Detect which cell encompasses the target text, then output its (x, y) center coordinate. 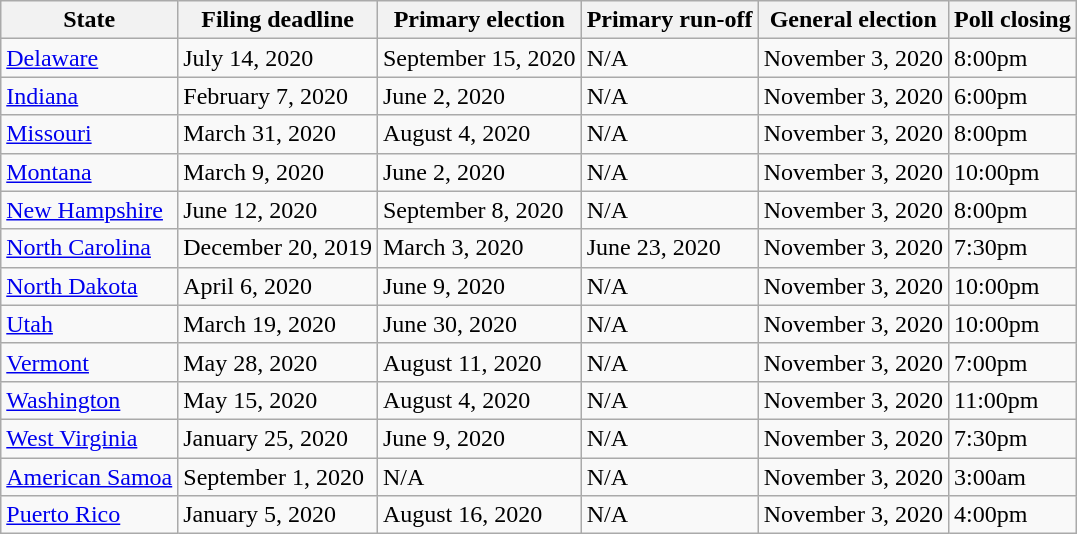
March 3, 2020 (479, 248)
Primary election (479, 20)
February 7, 2020 (278, 96)
March 9, 2020 (278, 172)
Utah (90, 324)
6:00pm (1012, 96)
New Hampshire (90, 210)
Poll closing (1012, 20)
September 8, 2020 (479, 210)
January 25, 2020 (278, 438)
General election (853, 20)
Primary run-off (670, 20)
January 5, 2020 (278, 515)
June 23, 2020 (670, 248)
Puerto Rico (90, 515)
North Carolina (90, 248)
Filing deadline (278, 20)
September 15, 2020 (479, 58)
July 14, 2020 (278, 58)
August 16, 2020 (479, 515)
7:00pm (1012, 362)
September 1, 2020 (278, 477)
4:00pm (1012, 515)
Washington (90, 400)
3:00am (1012, 477)
Vermont (90, 362)
May 28, 2020 (278, 362)
June 12, 2020 (278, 210)
August 11, 2020 (479, 362)
Indiana (90, 96)
West Virginia (90, 438)
March 31, 2020 (278, 134)
Montana (90, 172)
June 30, 2020 (479, 324)
March 19, 2020 (278, 324)
11:00pm (1012, 400)
April 6, 2020 (278, 286)
December 20, 2019 (278, 248)
American Samoa (90, 477)
Missouri (90, 134)
North Dakota (90, 286)
May 15, 2020 (278, 400)
Delaware (90, 58)
State (90, 20)
